Determine the [X, Y] coordinate at the center of the cell enclosing the given text.  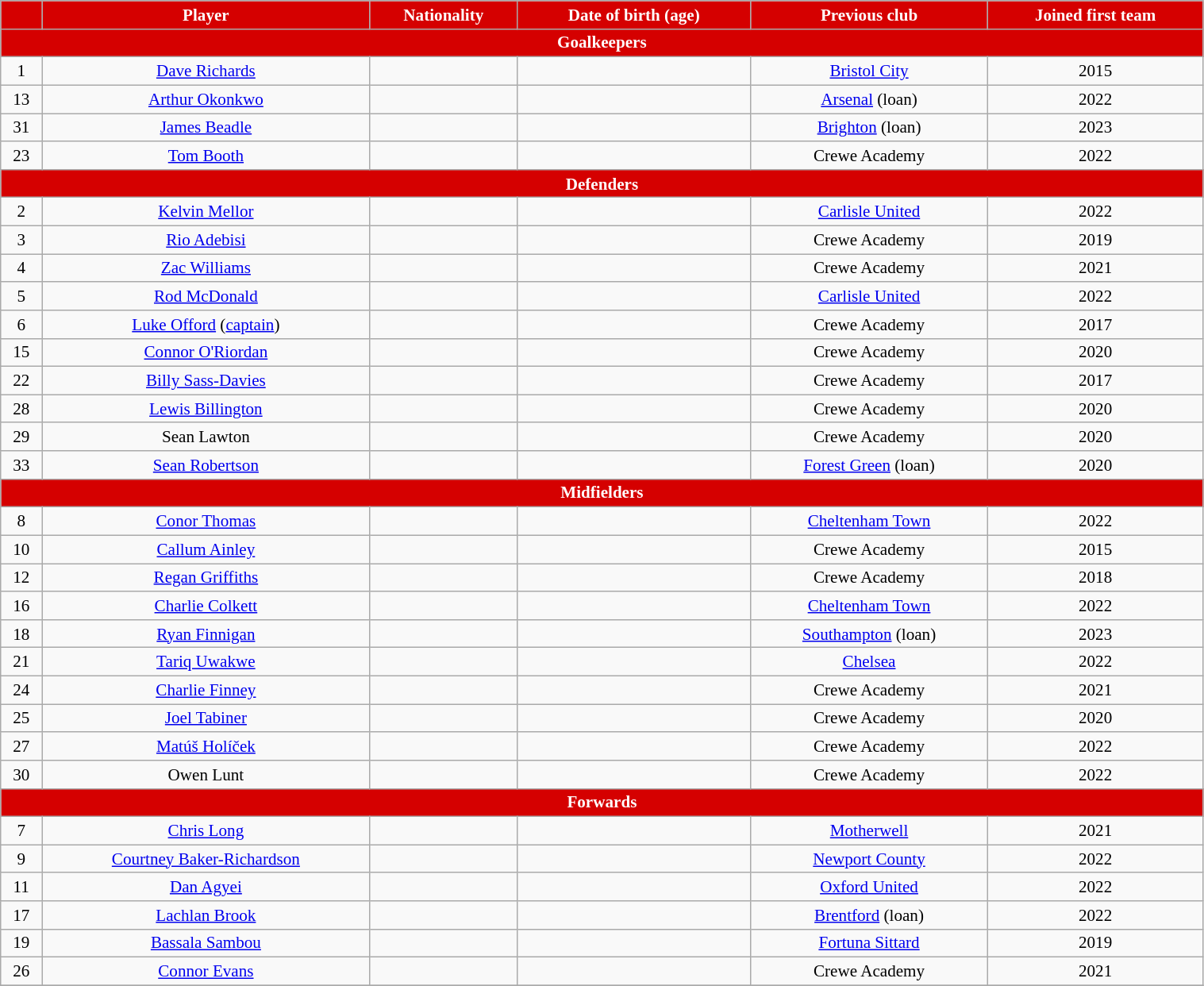
Arthur Okonkwo [206, 98]
4 [21, 268]
5 [21, 295]
Joel Tabiner [206, 718]
19 [21, 943]
15 [21, 352]
Matúš Holíček [206, 746]
Rod McDonald [206, 295]
Dan Agyei [206, 886]
Rio Adebisi [206, 240]
7 [21, 830]
21 [21, 662]
Forest Green (loan) [869, 465]
James Beadle [206, 127]
31 [21, 127]
13 [21, 98]
Bristol City [869, 71]
Southampton (loan) [869, 634]
Forwards [602, 802]
11 [21, 886]
24 [21, 689]
3 [21, 240]
Regan Griffiths [206, 578]
Sean Robertson [206, 465]
9 [21, 859]
Arsenal (loan) [869, 98]
Charlie Colkett [206, 605]
Courtney Baker-Richardson [206, 859]
Goalkeepers [602, 43]
Nationality [443, 14]
26 [21, 972]
Connor O'Riordan [206, 352]
Bassala Sambou [206, 943]
33 [21, 465]
10 [21, 549]
17 [21, 915]
25 [21, 718]
Chris Long [206, 830]
Player [206, 14]
Callum Ainley [206, 549]
Brentford (loan) [869, 915]
8 [21, 521]
Joined first team [1095, 14]
Kelvin Mellor [206, 211]
Tom Booth [206, 156]
Date of birth (age) [634, 14]
16 [21, 605]
Defenders [602, 183]
Newport County [869, 859]
Midfielders [602, 492]
23 [21, 156]
Ryan Finnigan [206, 634]
28 [21, 408]
Lewis Billington [206, 408]
30 [21, 775]
Billy Sass-Davies [206, 381]
Previous club [869, 14]
29 [21, 437]
Luke Offord (captain) [206, 324]
Brighton (loan) [869, 127]
1 [21, 71]
Fortuna Sittard [869, 943]
Chelsea [869, 662]
Owen Lunt [206, 775]
Sean Lawton [206, 437]
2018 [1095, 578]
Lachlan Brook [206, 915]
Tariq Uwakwe [206, 662]
6 [21, 324]
18 [21, 634]
Charlie Finney [206, 689]
Motherwell [869, 830]
12 [21, 578]
27 [21, 746]
Oxford United [869, 886]
Connor Evans [206, 972]
Zac Williams [206, 268]
22 [21, 381]
2 [21, 211]
Conor Thomas [206, 521]
Dave Richards [206, 71]
